Find where the given text appears and provide that cell's center as [X, Y] coordinate. 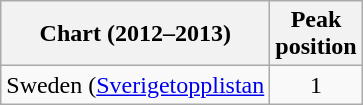
Peakposition [316, 34]
Chart (2012–2013) [136, 34]
1 [316, 85]
Sweden (Sverigetopplistan [136, 85]
